Locate the cell with the specified text and output its [X, Y] center coordinate. 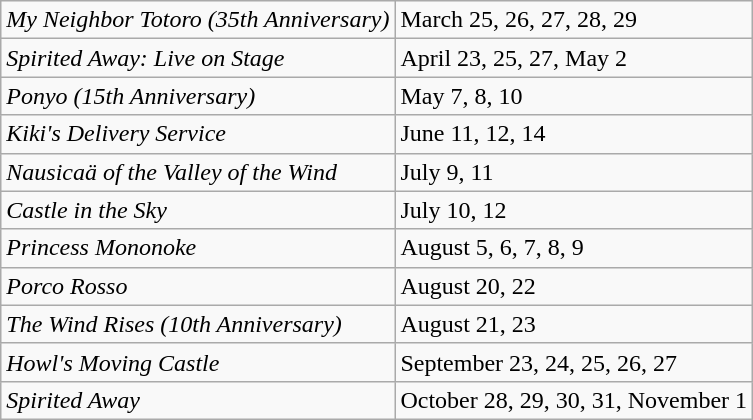
Porco Rosso [198, 286]
July 9, 11 [574, 172]
Castle in the Sky [198, 210]
April 23, 25, 27, May 2 [574, 58]
Spirited Away [198, 400]
Princess Mononoke [198, 248]
My Neighbor Totoro (35th Anniversary) [198, 20]
October 28, 29, 30, 31, November 1 [574, 400]
August 20, 22 [574, 286]
Spirited Away: Live on Stage [198, 58]
June 11, 12, 14 [574, 134]
Ponyo (15th Anniversary) [198, 96]
The Wind Rises (10th Anniversary) [198, 324]
September 23, 24, 25, 26, 27 [574, 362]
August 21, 23 [574, 324]
Howl's Moving Castle [198, 362]
Nausicaä of the Valley of the Wind [198, 172]
July 10, 12 [574, 210]
March 25, 26, 27, 28, 29 [574, 20]
Kiki's Delivery Service [198, 134]
August 5, 6, 7, 8, 9 [574, 248]
May 7, 8, 10 [574, 96]
